Return the [x, y] coordinate for the center point of the cell that contains the specified text.  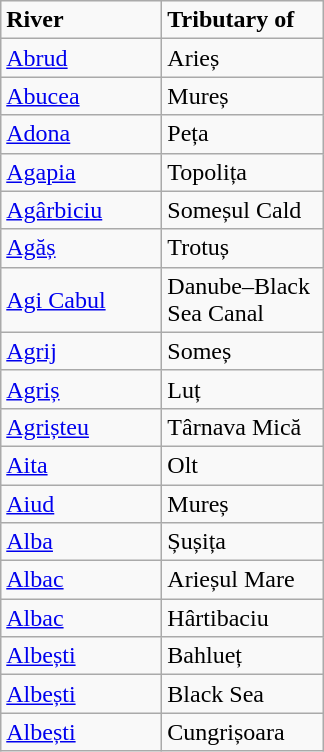
Agăș [82, 248]
Trotuș [242, 248]
Abrud [82, 58]
Arieș [242, 58]
Agrij [82, 351]
Someșul Cald [242, 210]
Agi Cabul [82, 300]
River [82, 20]
Bahlueț [242, 656]
Șușița [242, 542]
Abucea [82, 96]
Cungrișoara [242, 732]
Agârbiciu [82, 210]
Tributary of [242, 20]
Hârtibaciu [242, 618]
Black Sea [242, 694]
Olt [242, 465]
Adona [82, 134]
Danube–Black Sea Canal [242, 300]
Peța [242, 134]
Agrișteu [82, 427]
Someș [242, 351]
Târnava Mică [242, 427]
Topolița [242, 172]
Agapia [82, 172]
Arieșul Mare [242, 580]
Alba [82, 542]
Aiud [82, 503]
Aita [82, 465]
Luț [242, 389]
Agriș [82, 389]
